Return [x, y] of the center of cell containing provided text 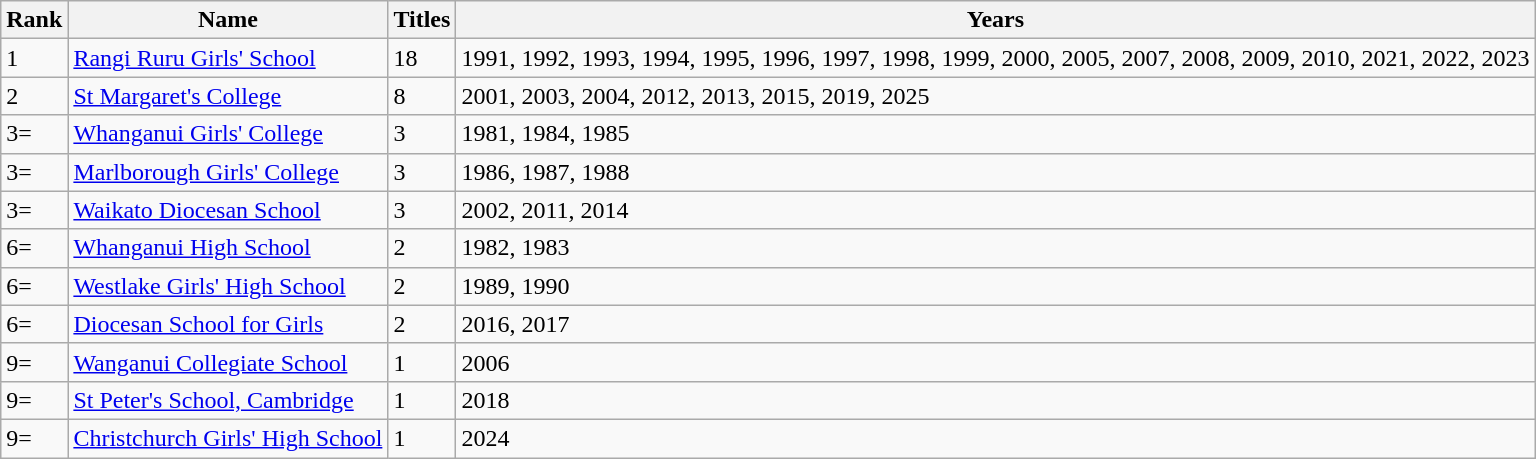
2016, 2017 [996, 324]
Rangi Ruru Girls' School [228, 58]
18 [422, 58]
Years [996, 20]
Waikato Diocesan School [228, 210]
1989, 1990 [996, 286]
Rank [34, 20]
1986, 1987, 1988 [996, 172]
2018 [996, 400]
Name [228, 20]
2006 [996, 362]
Westlake Girls' High School [228, 286]
1982, 1983 [996, 248]
2024 [996, 438]
8 [422, 96]
2001, 2003, 2004, 2012, 2013, 2015, 2019, 2025 [996, 96]
2002, 2011, 2014 [996, 210]
1991, 1992, 1993, 1994, 1995, 1996, 1997, 1998, 1999, 2000, 2005, 2007, 2008, 2009, 2010, 2021, 2022, 2023 [996, 58]
Wanganui Collegiate School [228, 362]
Christchurch Girls' High School [228, 438]
Whanganui High School [228, 248]
St Peter's School, Cambridge [228, 400]
Diocesan School for Girls [228, 324]
Marlborough Girls' College [228, 172]
1981, 1984, 1985 [996, 134]
Whanganui Girls' College [228, 134]
St Margaret's College [228, 96]
Titles [422, 20]
